Determine the (X, Y) coordinate at the center of the cell enclosing the given text.  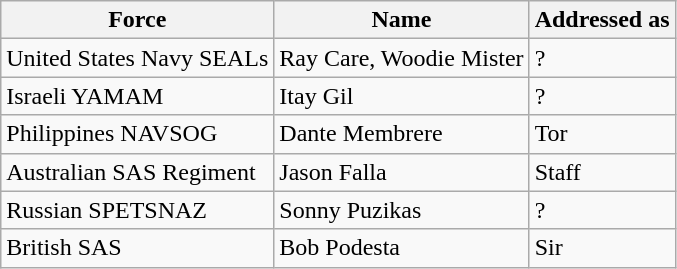
Name (402, 20)
Tor (602, 134)
Ray Care, Woodie Mister (402, 58)
Australian SAS Regiment (138, 172)
Israeli YAMAM (138, 96)
Force (138, 20)
Dante Membrere (402, 134)
Staff (602, 172)
Itay Gil (402, 96)
Russian SPETSNAZ (138, 210)
British SAS (138, 248)
Jason Falla (402, 172)
Addressed as (602, 20)
Philippines NAVSOG (138, 134)
Sir (602, 248)
Bob Podesta (402, 248)
United States Navy SEALs (138, 58)
Sonny Puzikas (402, 210)
